Search for the cell housing the specified text and yield its [x, y] center coordinate. 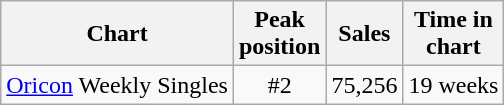
Oricon Weekly Singles [118, 85]
Chart [118, 34]
Peakposition [279, 34]
Sales [364, 34]
75,256 [364, 85]
#2 [279, 85]
19 weeks [454, 85]
Time inchart [454, 34]
